Determine the (x, y) coordinate at the center of the cell enclosing the given text.  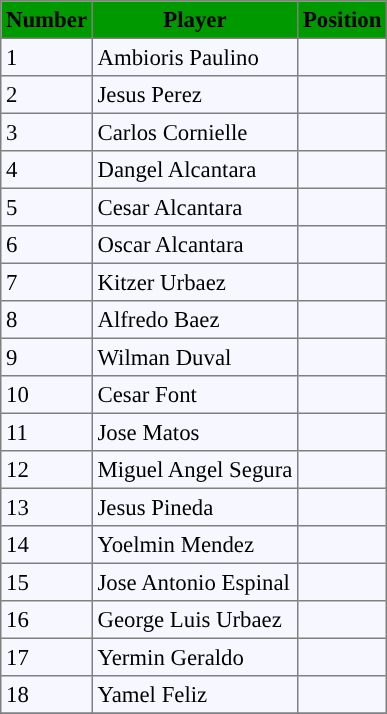
15 (47, 582)
6 (47, 245)
Carlos Cornielle (194, 132)
11 (47, 432)
Alfredo Baez (194, 320)
13 (47, 507)
4 (47, 170)
12 (47, 470)
Yamel Feliz (194, 695)
5 (47, 207)
Number (47, 20)
8 (47, 320)
1 (47, 57)
14 (47, 545)
18 (47, 695)
Jesus Pineda (194, 507)
Jose Matos (194, 432)
Oscar Alcantara (194, 245)
Ambioris Paulino (194, 57)
Jose Antonio Espinal (194, 582)
3 (47, 132)
Kitzer Urbaez (194, 282)
Miguel Angel Segura (194, 470)
Cesar Font (194, 395)
10 (47, 395)
2 (47, 95)
Dangel Alcantara (194, 170)
Player (194, 20)
Position (342, 20)
17 (47, 657)
Wilman Duval (194, 357)
Yoelmin Mendez (194, 545)
16 (47, 620)
9 (47, 357)
Jesus Perez (194, 95)
George Luis Urbaez (194, 620)
7 (47, 282)
Yermin Geraldo (194, 657)
Cesar Alcantara (194, 207)
